Detect which cell encompasses the target text, then output its [X, Y] center coordinate. 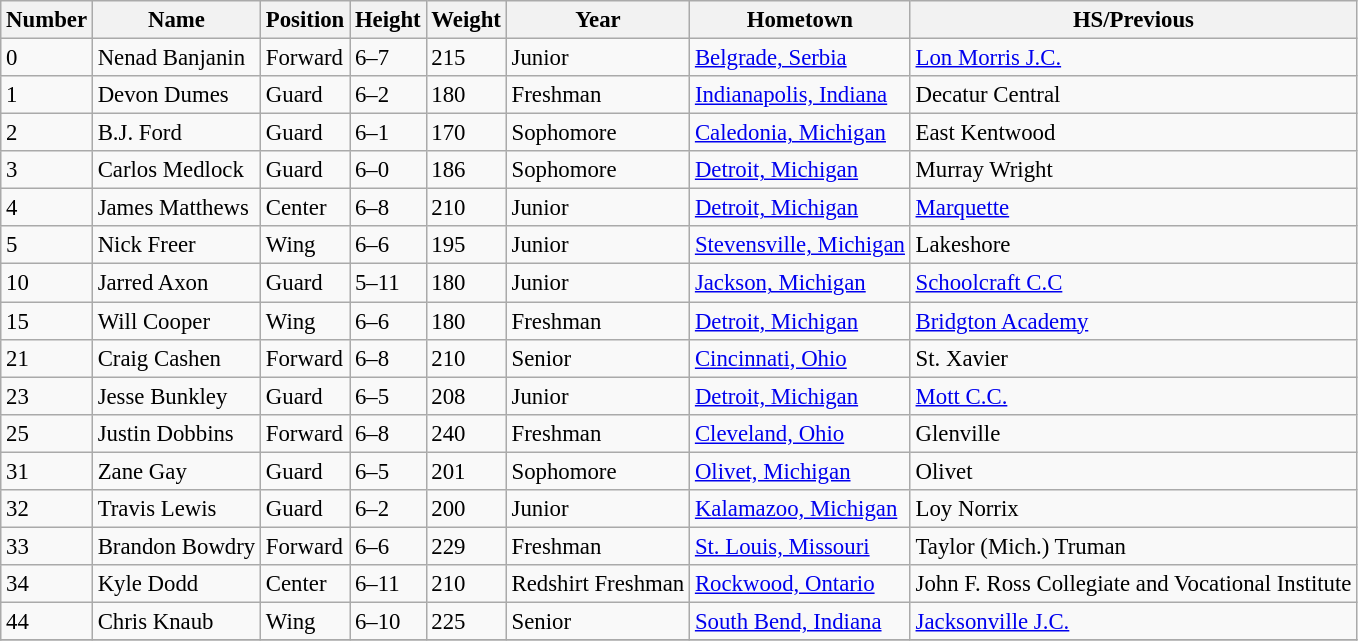
5 [47, 245]
Marquette [1133, 208]
Loy Norrix [1133, 509]
Nenad Banjanin [176, 58]
215 [466, 58]
Devon Dumes [176, 95]
East Kentwood [1133, 133]
10 [47, 283]
34 [47, 584]
0 [47, 58]
Murray Wright [1133, 170]
Bridgton Academy [1133, 321]
James Matthews [176, 208]
Weight [466, 20]
Zane Gay [176, 471]
Lakeshore [1133, 245]
Position [306, 20]
Cincinnati, Ohio [800, 358]
2 [47, 133]
32 [47, 509]
Rockwood, Ontario [800, 584]
Carlos Medlock [176, 170]
Travis Lewis [176, 509]
240 [466, 433]
44 [47, 621]
Brandon Bowdry [176, 546]
23 [47, 396]
Decatur Central [1133, 95]
6–0 [388, 170]
Cleveland, Ohio [800, 433]
Caledonia, Michigan [800, 133]
186 [466, 170]
John F. Ross Collegiate and Vocational Institute [1133, 584]
Jesse Bunkley [176, 396]
Jacksonville J.C. [1133, 621]
South Bend, Indiana [800, 621]
St. Xavier [1133, 358]
Lon Morris J.C. [1133, 58]
B.J. Ford [176, 133]
Height [388, 20]
1 [47, 95]
3 [47, 170]
6–11 [388, 584]
229 [466, 546]
Olivet, Michigan [800, 471]
Will Cooper [176, 321]
33 [47, 546]
31 [47, 471]
25 [47, 433]
Stevensville, Michigan [800, 245]
Craig Cashen [176, 358]
Glenville [1133, 433]
Olivet [1133, 471]
Taylor (Mich.) Truman [1133, 546]
Hometown [800, 20]
Kalamazoo, Michigan [800, 509]
170 [466, 133]
5–11 [388, 283]
Year [598, 20]
6–7 [388, 58]
Jarred Axon [176, 283]
Chris Knaub [176, 621]
Justin Dobbins [176, 433]
St. Louis, Missouri [800, 546]
21 [47, 358]
208 [466, 396]
201 [466, 471]
HS/Previous [1133, 20]
Jackson, Michigan [800, 283]
Nick Freer [176, 245]
6–1 [388, 133]
15 [47, 321]
Kyle Dodd [176, 584]
Indianapolis, Indiana [800, 95]
4 [47, 208]
Schoolcraft C.C [1133, 283]
Redshirt Freshman [598, 584]
195 [466, 245]
225 [466, 621]
6–10 [388, 621]
Mott C.C. [1133, 396]
Belgrade, Serbia [800, 58]
200 [466, 509]
Number [47, 20]
Name [176, 20]
